Pinpoint the cell where the given text exists, returning its (X, Y) midpoint coordinate. 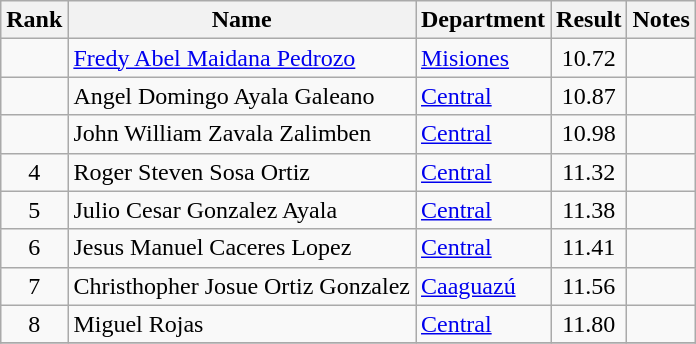
Fredy Abel Maidana Pedrozo (242, 58)
Caaguazú (484, 286)
Result (589, 20)
Roger Steven Sosa Ortiz (242, 172)
10.72 (589, 58)
Angel Domingo Ayala Galeano (242, 96)
Misiones (484, 58)
6 (34, 248)
10.98 (589, 134)
Christhopher Josue Ortiz Gonzalez (242, 286)
11.41 (589, 248)
Jesus Manuel Caceres Lopez (242, 248)
8 (34, 324)
11.38 (589, 210)
Notes (661, 20)
11.32 (589, 172)
Miguel Rojas (242, 324)
7 (34, 286)
Julio Cesar Gonzalez Ayala (242, 210)
11.80 (589, 324)
4 (34, 172)
Name (242, 20)
11.56 (589, 286)
10.87 (589, 96)
John William Zavala Zalimben (242, 134)
Department (484, 20)
Rank (34, 20)
5 (34, 210)
